From the cell containing the given text, extract its center point as (X, Y) coordinate. 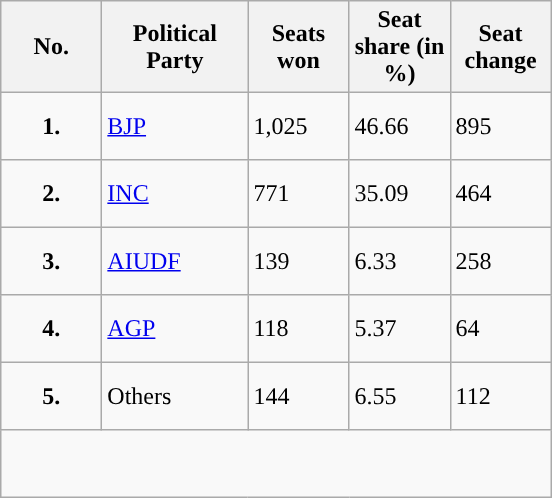
3. (52, 262)
6.33 (400, 262)
Political Party (175, 47)
Seat share (in %) (400, 47)
118 (298, 329)
1,025 (298, 127)
5.37 (400, 329)
No. (52, 47)
139 (298, 262)
6.55 (400, 397)
INC (175, 194)
771 (298, 194)
895 (500, 127)
BJP (175, 127)
258 (500, 262)
4. (52, 329)
Seats won (298, 47)
112 (500, 397)
2. (52, 194)
AIUDF (175, 262)
Others (175, 397)
464 (500, 194)
5. (52, 397)
46.66 (400, 127)
144 (298, 397)
AGP (175, 329)
35.09 (400, 194)
64 (500, 329)
Seat change (500, 47)
1. (52, 127)
